Pinpoint the cell where the given text exists, returning its [X, Y] midpoint coordinate. 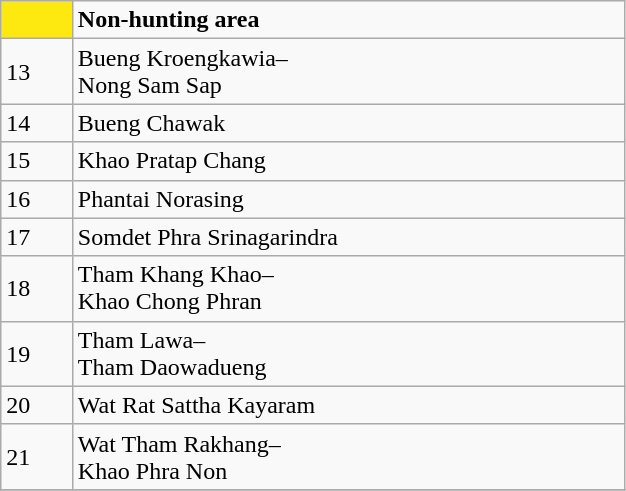
14 [37, 123]
Tham Lawa–Tham Daowadueng [348, 354]
Wat Tham Rakhang–Khao Phra Non [348, 456]
Somdet Phra Srinagarindra [348, 237]
Non-hunting area [348, 20]
Wat Rat Sattha Kayaram [348, 405]
17 [37, 237]
Khao Pratap Chang [348, 161]
Tham Khang Khao–Khao Chong Phran [348, 288]
21 [37, 456]
13 [37, 72]
Bueng Chawak [348, 123]
19 [37, 354]
15 [37, 161]
18 [37, 288]
Phantai Norasing [348, 199]
16 [37, 199]
Bueng Kroengkawia–Nong Sam Sap [348, 72]
20 [37, 405]
